From the cell containing the given text, extract its center point as [X, Y] coordinate. 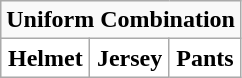
Pants [204, 58]
Helmet [46, 58]
Uniform Combination [121, 20]
Jersey [130, 58]
